Find where the given text appears and provide that cell's center as (x, y) coordinate. 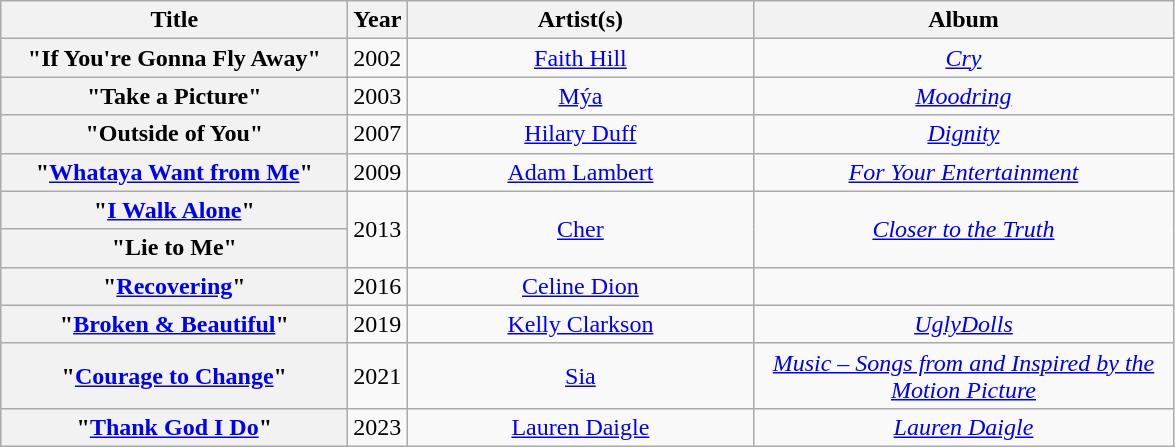
2023 (378, 427)
"Broken & Beautiful" (174, 324)
Album (964, 20)
Cher (580, 229)
2002 (378, 58)
"I Walk Alone" (174, 210)
Kelly Clarkson (580, 324)
Mýa (580, 96)
Faith Hill (580, 58)
"Lie to Me" (174, 248)
UglyDolls (964, 324)
Hilary Duff (580, 134)
"Courage to Change" (174, 376)
"Whataya Want from Me" (174, 172)
Closer to the Truth (964, 229)
2016 (378, 286)
"Recovering" (174, 286)
Adam Lambert (580, 172)
"Thank God I Do" (174, 427)
Music – Songs from and Inspired by the Motion Picture (964, 376)
Sia (580, 376)
2013 (378, 229)
"Outside of You" (174, 134)
2019 (378, 324)
Year (378, 20)
2003 (378, 96)
"If You're Gonna Fly Away" (174, 58)
Cry (964, 58)
Title (174, 20)
2009 (378, 172)
2021 (378, 376)
Dignity (964, 134)
"Take a Picture" (174, 96)
Moodring (964, 96)
2007 (378, 134)
Celine Dion (580, 286)
Artist(s) (580, 20)
For Your Entertainment (964, 172)
